Identify which cell holds the provided text, then report its (X, Y) central coordinate. 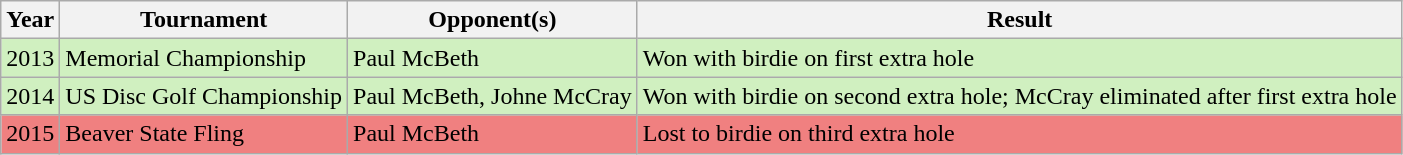
Won with birdie on first extra hole (1020, 58)
2014 (30, 96)
Tournament (204, 20)
2015 (30, 134)
Won with birdie on second extra hole; McCray eliminated after first extra hole (1020, 96)
Lost to birdie on third extra hole (1020, 134)
US Disc Golf Championship (204, 96)
2013 (30, 58)
Result (1020, 20)
Opponent(s) (493, 20)
Year (30, 20)
Paul McBeth, Johne McCray (493, 96)
Memorial Championship (204, 58)
Beaver State Fling (204, 134)
